Extract the [X, Y] coordinate from the center of the cell holding the provided text.  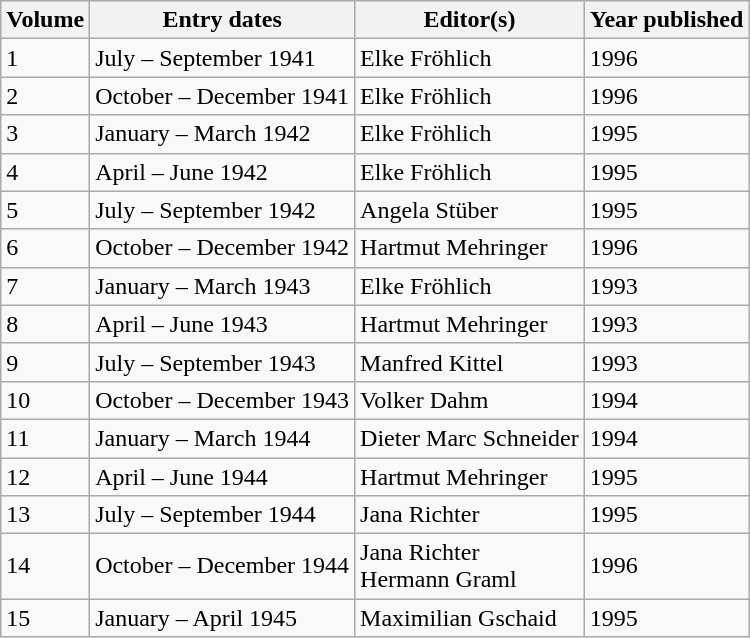
Maximilian Gschaid [470, 618]
October – December 1941 [222, 96]
Volker Dahm [470, 400]
9 [46, 362]
3 [46, 134]
14 [46, 566]
11 [46, 438]
July – September 1944 [222, 515]
8 [46, 324]
5 [46, 210]
October – December 1943 [222, 400]
6 [46, 248]
13 [46, 515]
January – March 1943 [222, 286]
April – June 1942 [222, 172]
Dieter Marc Schneider [470, 438]
July – September 1942 [222, 210]
4 [46, 172]
January – March 1942 [222, 134]
October – December 1942 [222, 248]
July – September 1941 [222, 58]
Year published [666, 20]
April – June 1943 [222, 324]
July – September 1943 [222, 362]
12 [46, 477]
Angela Stüber [470, 210]
April – June 1944 [222, 477]
January – April 1945 [222, 618]
2 [46, 96]
Volume [46, 20]
October – December 1944 [222, 566]
Jana Richter [470, 515]
15 [46, 618]
10 [46, 400]
Entry dates [222, 20]
7 [46, 286]
January – March 1944 [222, 438]
1 [46, 58]
Jana Richter Hermann Graml [470, 566]
Editor(s) [470, 20]
Manfred Kittel [470, 362]
